Output the (x, y) coordinate of the center of the cell containing the given text.  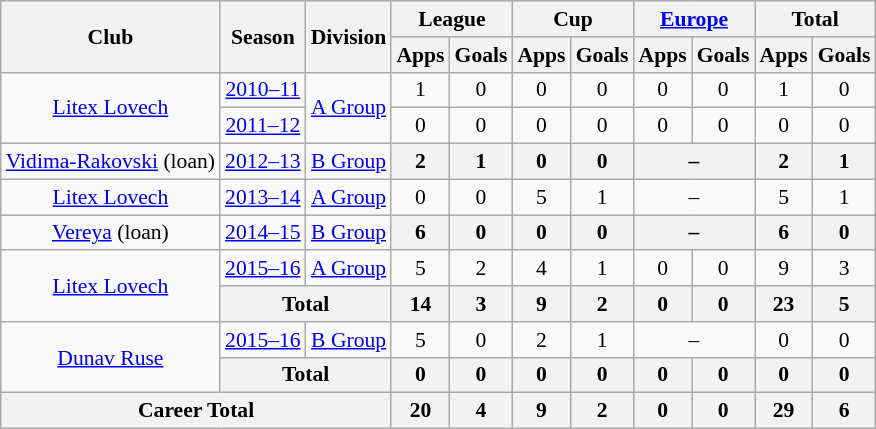
23 (784, 304)
Career Total (196, 411)
2012–13 (263, 162)
2010–11 (263, 90)
2011–12 (263, 126)
Division (349, 36)
2014–15 (263, 233)
Cup (572, 19)
29 (784, 411)
Season (263, 36)
Vidima-Rakovski (loan) (110, 162)
Club (110, 36)
20 (420, 411)
Europe (694, 19)
14 (420, 304)
2013–14 (263, 197)
Vereya (loan) (110, 233)
Dunav Ruse (110, 358)
League (452, 19)
